Search for the cell housing the specified text and yield its (X, Y) center coordinate. 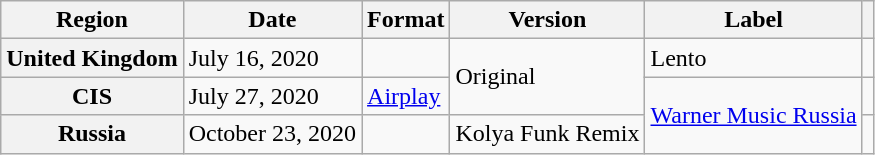
United Kingdom (92, 58)
Kolya Funk Remix (548, 134)
Airplay (406, 96)
Lento (754, 58)
Date (272, 20)
July 16, 2020 (272, 58)
Russia (92, 134)
CIS (92, 96)
Region (92, 20)
July 27, 2020 (272, 96)
Original (548, 77)
Label (754, 20)
October 23, 2020 (272, 134)
Version (548, 20)
Format (406, 20)
Warner Music Russia (754, 115)
